Locate the cell with the specified text and output its (x, y) center coordinate. 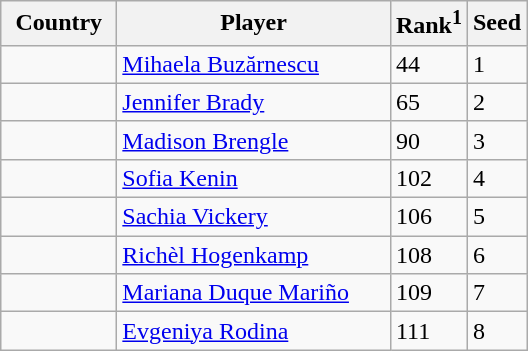
6 (496, 255)
7 (496, 293)
4 (496, 178)
Evgeniya Rodina (254, 331)
106 (428, 217)
Madison Brengle (254, 140)
Richèl Hogenkamp (254, 255)
5 (496, 217)
102 (428, 178)
2 (496, 102)
Country (59, 24)
Jennifer Brady (254, 102)
Sofia Kenin (254, 178)
108 (428, 255)
Seed (496, 24)
Sachia Vickery (254, 217)
Mariana Duque Mariño (254, 293)
109 (428, 293)
8 (496, 331)
Rank1 (428, 24)
65 (428, 102)
Mihaela Buzărnescu (254, 64)
Player (254, 24)
44 (428, 64)
1 (496, 64)
111 (428, 331)
90 (428, 140)
3 (496, 140)
